Scan for the cell matching the given text and deliver its (x, y) coordinate at center. 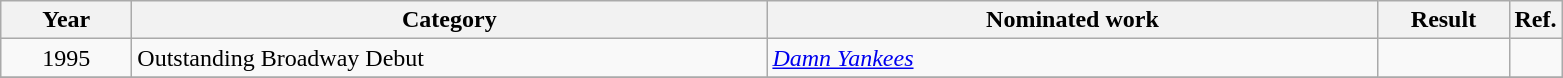
1995 (66, 58)
Result (1444, 20)
Ref. (1536, 20)
Damn Yankees (1072, 58)
Outstanding Broadway Debut (450, 58)
Year (66, 20)
Nominated work (1072, 20)
Category (450, 20)
